Detect which cell encompasses the target text, then output its (X, Y) center coordinate. 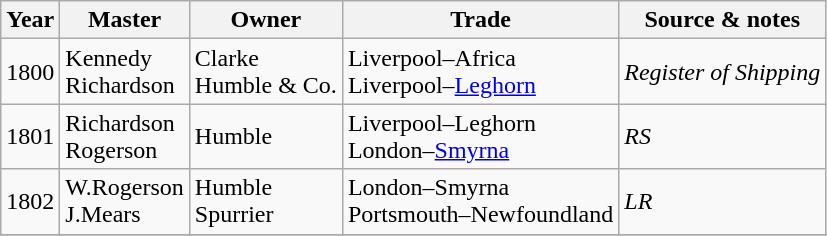
KennedyRichardson (125, 72)
Source & notes (722, 20)
ClarkeHumble & Co. (266, 72)
Liverpool–LeghornLondon–Smyrna (480, 136)
1801 (30, 136)
London–SmyrnaPortsmouth–Newfoundland (480, 202)
LR (722, 202)
1800 (30, 72)
Year (30, 20)
Owner (266, 20)
Master (125, 20)
W.RogersonJ.Mears (125, 202)
HumbleSpurrier (266, 202)
RichardsonRogerson (125, 136)
Register of Shipping (722, 72)
Trade (480, 20)
1802 (30, 202)
Humble (266, 136)
RS (722, 136)
Liverpool–AfricaLiverpool–Leghorn (480, 72)
